From the cell containing the given text, extract its center point as [X, Y] coordinate. 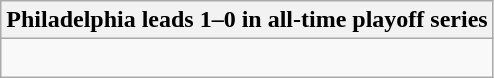
Philadelphia leads 1–0 in all-time playoff series [247, 20]
